Locate the cell with the specified text and output its [x, y] center coordinate. 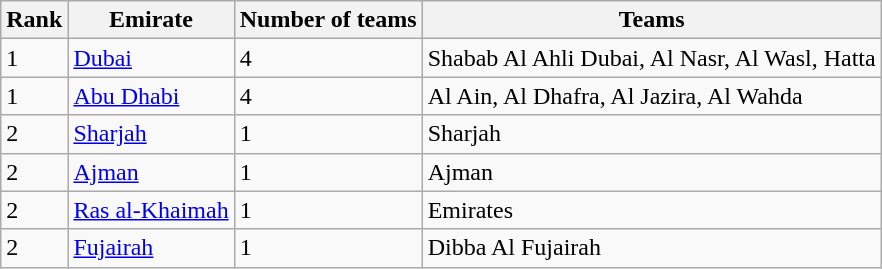
Abu Dhabi [151, 96]
Number of teams [328, 20]
Emirate [151, 20]
Emirates [652, 210]
Rank [34, 20]
Al Ain, Al Dhafra, Al Jazira, Al Wahda [652, 96]
Fujairah [151, 248]
Ras al-Khaimah [151, 210]
Dibba Al Fujairah [652, 248]
Dubai [151, 58]
Teams [652, 20]
Shabab Al Ahli Dubai, Al Nasr, Al Wasl, Hatta [652, 58]
